Return the [X, Y] coordinate for the center point of the cell that contains the specified text.  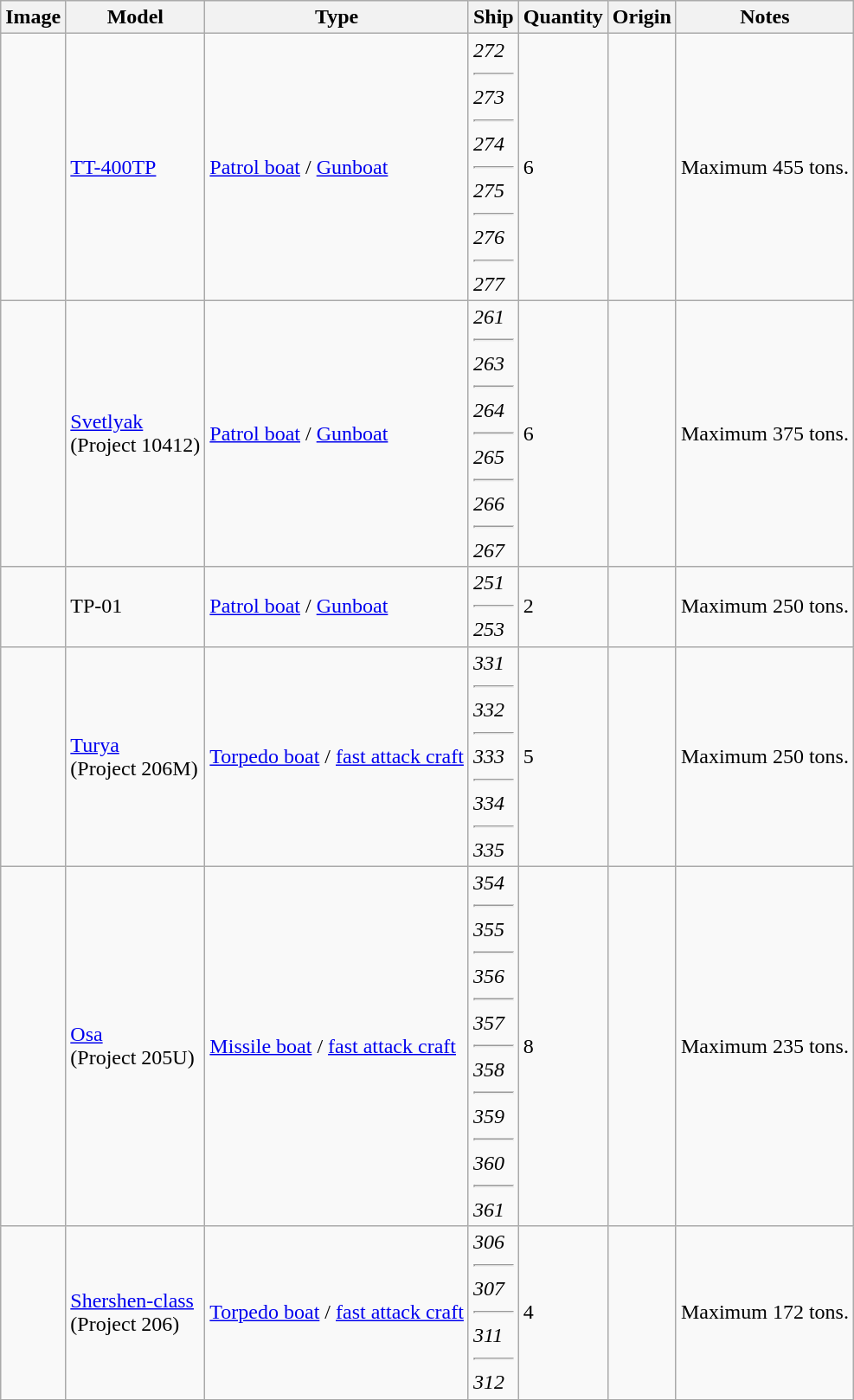
Notes [765, 17]
Shershen-class(Project 206) [135, 1313]
TP-01 [135, 607]
Maximum 235 tons. [765, 1046]
Maximum 375 tons. [765, 433]
Ship [493, 17]
Missile boat / fast attack craft [337, 1046]
Maximum 455 tons. [765, 167]
Image [33, 17]
5 [562, 756]
Maximum 172 tons. [765, 1313]
Quantity [562, 17]
251253 [493, 607]
Type [337, 17]
Svetlyak(Project 10412) [135, 433]
4 [562, 1313]
272273274275276277 [493, 167]
8 [562, 1046]
Model [135, 17]
Origin [642, 17]
354355356357358359360361 [493, 1046]
2 [562, 607]
Osa(Project 205U) [135, 1046]
331332333334335 [493, 756]
TT-400TP [135, 167]
261263264265266267 [493, 433]
306307311312 [493, 1313]
Turya(Project 206M) [135, 756]
